Capture the cell that displays the provided text and extract its (X, Y) central coordinate. 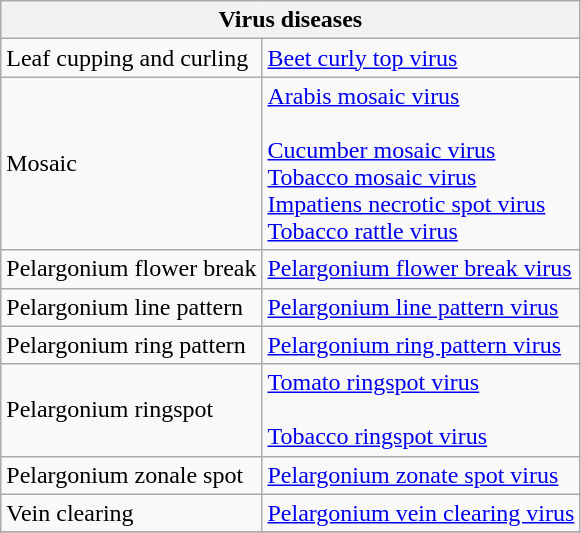
Pelargonium ring pattern (132, 345)
Pelargonium zonale spot (132, 475)
Pelargonium line pattern (132, 307)
Beet curly top virus (421, 58)
Pelargonium flower break virus (421, 269)
Pelargonium ring pattern virus (421, 345)
Vein clearing (132, 513)
Pelargonium vein clearing virus (421, 513)
Tomato ringspot virus Tobacco ringspot virus (421, 410)
Leaf cupping and curling (132, 58)
Pelargonium ringspot (132, 410)
Arabis mosaic virusCucumber mosaic virus Tobacco mosaic virus Impatiens necrotic spot virus Tobacco rattle virus (421, 164)
Pelargonium line pattern virus (421, 307)
Virus diseases (290, 20)
Pelargonium zonate spot virus (421, 475)
Mosaic (132, 164)
Pelargonium flower break (132, 269)
